Return [x, y] of the center of cell containing provided text 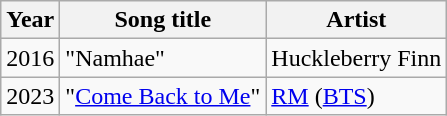
2023 [30, 96]
"Come Back to Me" [163, 96]
Song title [163, 20]
"Namhae" [163, 58]
RM (BTS) [356, 96]
Year [30, 20]
2016 [30, 58]
Artist [356, 20]
Huckleberry Finn [356, 58]
